From the cell containing the given text, extract its center point as [x, y] coordinate. 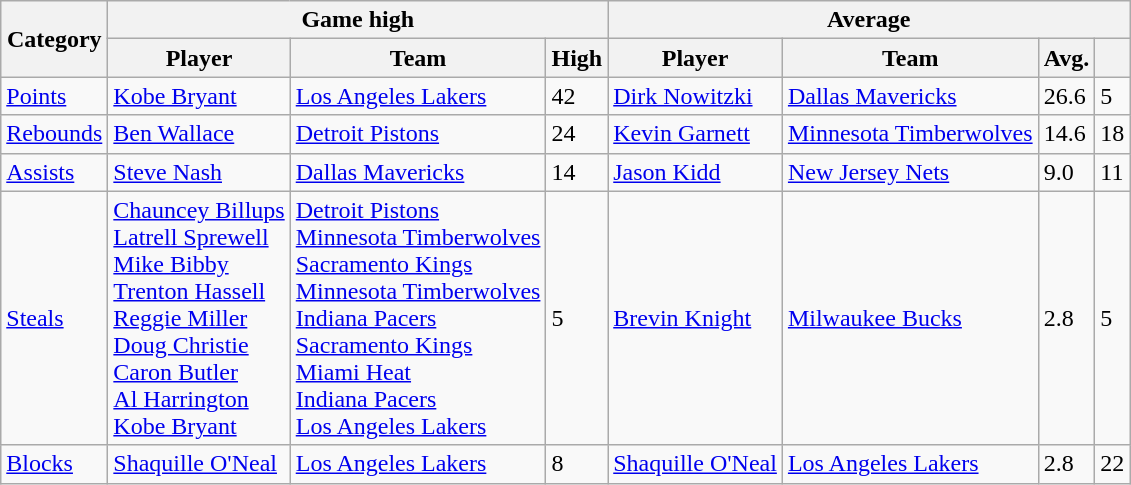
14.6 [1066, 134]
Blocks [54, 464]
Rebounds [54, 134]
24 [577, 134]
Steve Nash [199, 172]
14 [577, 172]
Kobe Bryant [199, 96]
11 [1112, 172]
Average [869, 20]
26.6 [1066, 96]
Jason Kidd [696, 172]
Category [54, 39]
Assists [54, 172]
8 [577, 464]
9.0 [1066, 172]
Brevin Knight [696, 318]
22 [1112, 464]
Ben Wallace [199, 134]
Dirk Nowitzki [696, 96]
High [577, 58]
Chauncey BillupsLatrell SprewellMike BibbyTrenton HassellReggie MillerDoug ChristieCaron ButlerAl HarringtonKobe Bryant [199, 318]
Avg. [1066, 58]
Kevin Garnett [696, 134]
Minnesota Timberwolves [910, 134]
Detroit PistonsMinnesota TimberwolvesSacramento KingsMinnesota TimberwolvesIndiana PacersSacramento KingsMiami HeatIndiana PacersLos Angeles Lakers [418, 318]
Points [54, 96]
18 [1112, 134]
Milwaukee Bucks [910, 318]
Game high [358, 20]
Detroit Pistons [418, 134]
42 [577, 96]
New Jersey Nets [910, 172]
Steals [54, 318]
